Identify which cell holds the provided text, then report its (x, y) central coordinate. 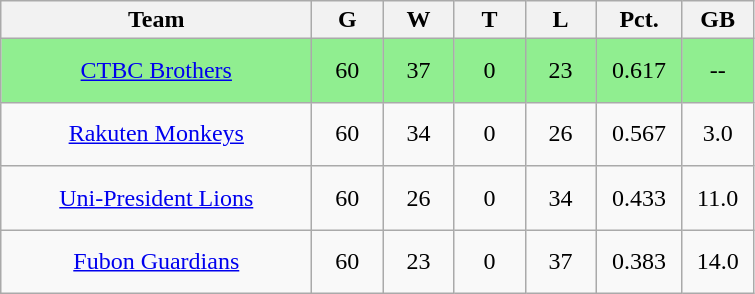
L (560, 20)
W (418, 20)
T (490, 20)
-- (718, 71)
3.0 (718, 134)
G (348, 20)
GB (718, 20)
0.383 (639, 262)
CTBC Brothers (156, 71)
0.433 (639, 198)
Fubon Guardians (156, 262)
11.0 (718, 198)
Pct. (639, 20)
14.0 (718, 262)
Rakuten Monkeys (156, 134)
0.567 (639, 134)
0.617 (639, 71)
Uni-President Lions (156, 198)
Team (156, 20)
